Extract the [X, Y] coordinate from the center of the cell holding the provided text.  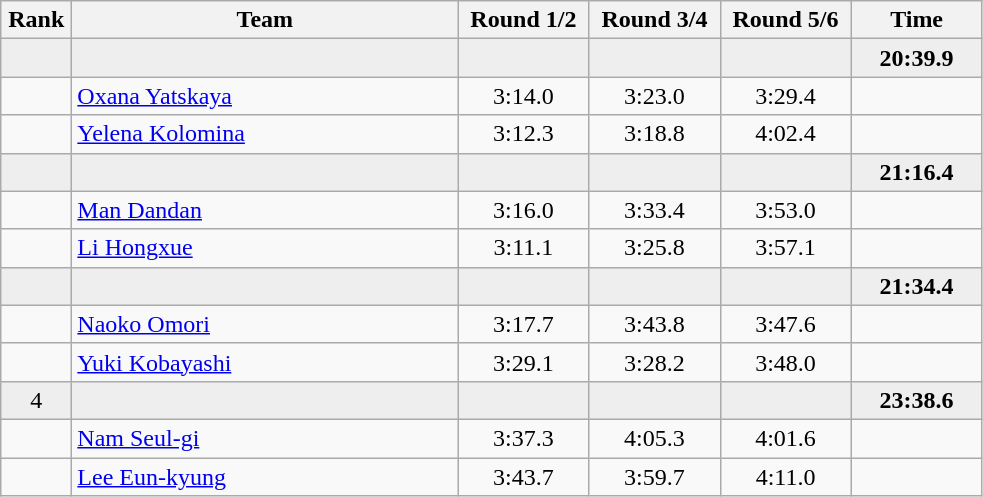
Oxana Yatskaya [265, 96]
21:16.4 [916, 172]
3:23.0 [654, 96]
3:25.8 [654, 248]
Yuki Kobayashi [265, 362]
4:01.6 [786, 438]
Naoko Omori [265, 324]
4:11.0 [786, 477]
Yelena Kolomina [265, 134]
3:17.7 [524, 324]
23:38.6 [916, 400]
Round 3/4 [654, 20]
3:53.0 [786, 210]
Man Dandan [265, 210]
4:05.3 [654, 438]
3:43.8 [654, 324]
21:34.4 [916, 286]
3:37.3 [524, 438]
Round 5/6 [786, 20]
3:29.1 [524, 362]
3:11.1 [524, 248]
3:29.4 [786, 96]
Li Hongxue [265, 248]
3:28.2 [654, 362]
4 [36, 400]
3:57.1 [786, 248]
Team [265, 20]
3:47.6 [786, 324]
3:59.7 [654, 477]
Rank [36, 20]
20:39.9 [916, 58]
Time [916, 20]
Nam Seul-gi [265, 438]
3:16.0 [524, 210]
Lee Eun-kyung [265, 477]
Round 1/2 [524, 20]
3:48.0 [786, 362]
3:43.7 [524, 477]
3:33.4 [654, 210]
4:02.4 [786, 134]
3:18.8 [654, 134]
3:12.3 [524, 134]
3:14.0 [524, 96]
